Pinpoint the cell where the given text exists, returning its (x, y) midpoint coordinate. 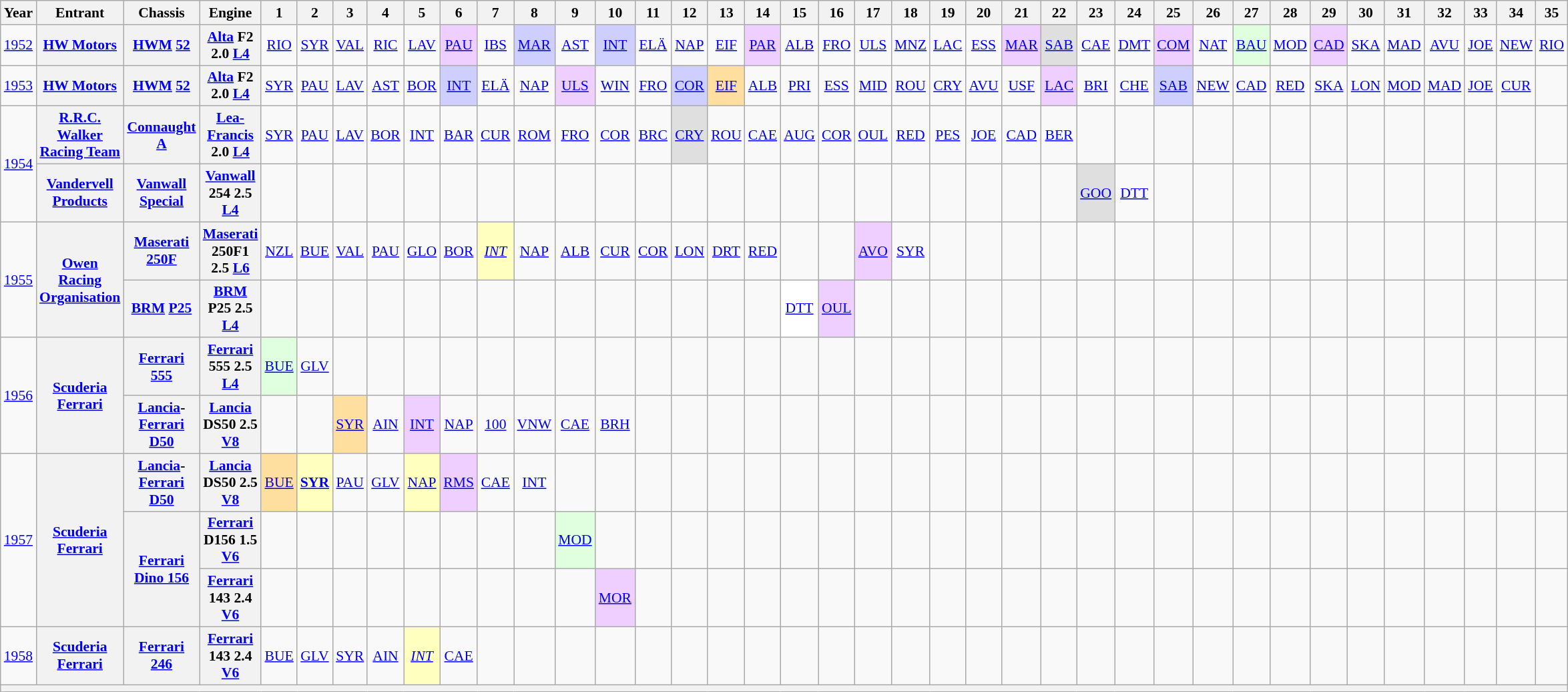
Vanwall 254 2.5 L4 (231, 194)
Maserati 250F1 2.5 L6 (231, 251)
26 (1214, 13)
14 (762, 13)
10 (615, 13)
USF (1021, 85)
4 (386, 13)
R.R.C. Walker Racing Team (80, 135)
GLO (422, 251)
11 (653, 13)
1955 (19, 279)
32 (1445, 13)
NAT (1214, 45)
AVO (873, 251)
BRI (1096, 85)
Ferrari Dino 156 (162, 569)
PES (948, 135)
Chassis (162, 13)
WIN (615, 85)
21 (1021, 13)
8 (535, 13)
BER (1059, 135)
BAU (1252, 45)
Ferrari D156 1.5 V6 (231, 540)
12 (690, 13)
DMT (1134, 45)
MOR (615, 598)
RMS (459, 482)
28 (1291, 13)
22 (1059, 13)
18 (910, 13)
BRC (653, 135)
23 (1096, 13)
19 (948, 13)
13 (726, 13)
Vanwall Special (162, 194)
1958 (19, 656)
MNZ (910, 45)
30 (1366, 13)
PAR (762, 45)
1957 (19, 540)
PRI (800, 85)
Ferrari 555 (162, 367)
24 (1134, 13)
CHE (1134, 85)
35 (1551, 13)
AUG (800, 135)
RIC (386, 45)
Owen Racing Organisation (80, 279)
BRH (615, 425)
34 (1517, 13)
25 (1173, 13)
Year (19, 13)
Ferrari 246 (162, 656)
MID (873, 85)
15 (800, 13)
2 (315, 13)
Vandervell Products (80, 194)
1956 (19, 395)
17 (873, 13)
6 (459, 13)
Engine (231, 13)
16 (837, 13)
9 (575, 13)
NZL (279, 251)
BAR (459, 135)
Ferrari 555 2.5 L4 (231, 367)
Lea-Francis 2.0 L4 (231, 135)
VNW (535, 425)
1952 (19, 45)
BRM P25 (162, 309)
Maserati 250F (162, 251)
100 (495, 425)
IBS (495, 45)
ROM (535, 135)
1954 (19, 164)
33 (1481, 13)
27 (1252, 13)
31 (1404, 13)
COM (1173, 45)
GOO (1096, 194)
Connaught A (162, 135)
BRM P25 2.5 L4 (231, 309)
3 (350, 13)
1953 (19, 85)
Entrant (80, 13)
1 (279, 13)
20 (983, 13)
29 (1329, 13)
7 (495, 13)
5 (422, 13)
DRT (726, 251)
